Identify which cell holds the provided text, then report its [x, y] central coordinate. 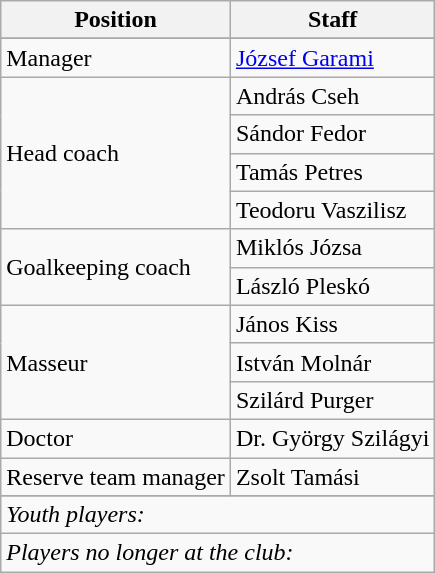
Dr. György Szilágyi [332, 438]
Players no longer at the club: [218, 553]
Teodoru Vaszilisz [332, 210]
András Cseh [332, 96]
Sándor Fedor [332, 134]
Tamás Petres [332, 172]
Head coach [116, 153]
Masseur [116, 362]
Szilárd Purger [332, 400]
István Molnár [332, 362]
Manager [116, 58]
László Pleskó [332, 286]
Position [116, 20]
Reserve team manager [116, 477]
Miklós Józsa [332, 248]
Staff [332, 20]
Doctor [116, 438]
Zsolt Tamási [332, 477]
József Garami [332, 58]
János Kiss [332, 324]
Goalkeeping coach [116, 267]
Youth players: [218, 515]
